Provide the [x, y] coordinate of the cell's center where the given text is located.  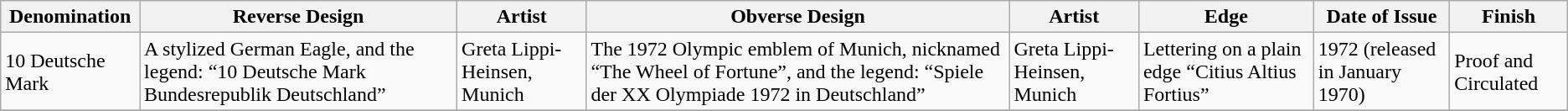
Date of Issue [1382, 17]
Reverse Design [298, 17]
The 1972 Olympic emblem of Munich, nicknamed “The Wheel of Fortune”, and the legend: “Spiele der XX Olympiade 1972 in Deutschland” [797, 71]
Edge [1226, 17]
A stylized German Eagle, and the legend: “10 Deutsche Mark Bundesrepublik Deutschland” [298, 71]
10 Deutsche Mark [70, 71]
Denomination [70, 17]
Lettering on a plain edge “Citius Altius Fortius” [1226, 71]
Obverse Design [797, 17]
Finish [1509, 17]
Proof and Circulated [1509, 71]
1972 (released in January 1970) [1382, 71]
